Detect which cell encompasses the target text, then output its (x, y) center coordinate. 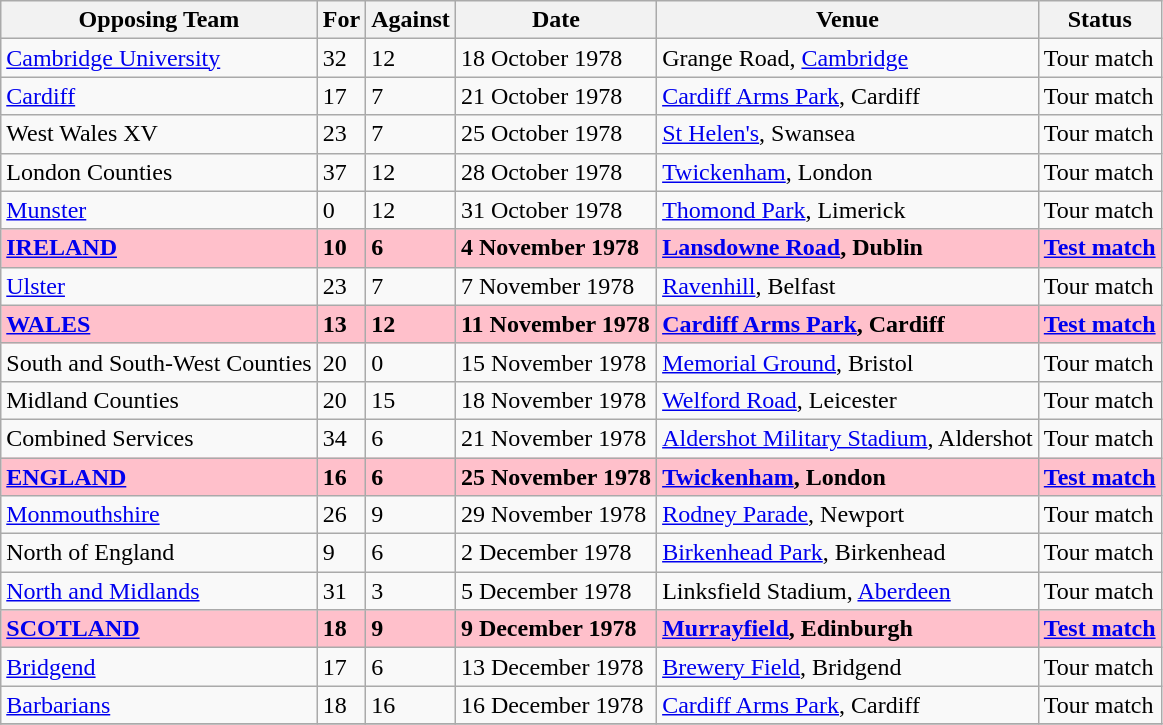
31 October 1978 (556, 210)
SCOTLAND (159, 629)
3 (411, 591)
Linksfield Stadium, Aberdeen (848, 591)
26 (341, 515)
Birkenhead Park, Birkenhead (848, 553)
13 (341, 324)
Grange Road, Cambridge (848, 58)
Against (411, 20)
13 December 1978 (556, 667)
Thomond Park, Limerick (848, 210)
Bridgend (159, 667)
St Helen's, Swansea (848, 134)
Cardiff (159, 96)
4 November 1978 (556, 248)
11 November 1978 (556, 324)
IRELAND (159, 248)
9 December 1978 (556, 629)
North of England (159, 553)
37 (341, 172)
Brewery Field, Bridgend (848, 667)
Status (1100, 20)
Monmouthshire (159, 515)
North and Midlands (159, 591)
Barbarians (159, 705)
WALES (159, 324)
15 (411, 400)
16 December 1978 (556, 705)
7 November 1978 (556, 286)
29 November 1978 (556, 515)
Munster (159, 210)
Opposing Team (159, 20)
West Wales XV (159, 134)
25 November 1978 (556, 477)
Venue (848, 20)
Combined Services (159, 438)
Ulster (159, 286)
25 October 1978 (556, 134)
Aldershot Military Stadium, Aldershot (848, 438)
Rodney Parade, Newport (848, 515)
18 November 1978 (556, 400)
Ravenhill, Belfast (848, 286)
Date (556, 20)
Memorial Ground, Bristol (848, 362)
Cambridge University (159, 58)
Murrayfield, Edinburgh (848, 629)
18 October 1978 (556, 58)
London Counties (159, 172)
For (341, 20)
Welford Road, Leicester (848, 400)
2 December 1978 (556, 553)
15 November 1978 (556, 362)
ENGLAND (159, 477)
Lansdowne Road, Dublin (848, 248)
31 (341, 591)
28 October 1978 (556, 172)
South and South-West Counties (159, 362)
Midland Counties (159, 400)
21 November 1978 (556, 438)
5 December 1978 (556, 591)
34 (341, 438)
32 (341, 58)
21 October 1978 (556, 96)
10 (341, 248)
